Locate the cell with the specified text and output its [X, Y] center coordinate. 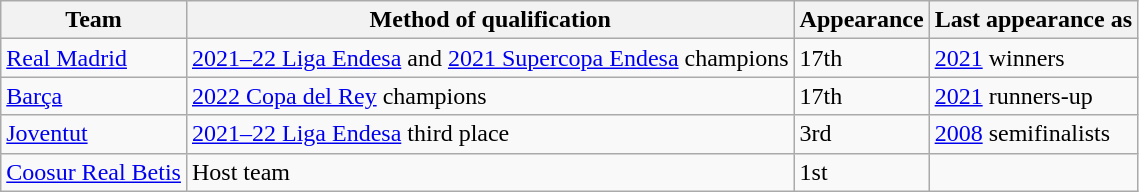
Appearance [862, 20]
1st [862, 172]
2021 winners [1033, 58]
3rd [862, 134]
2021–22 Liga Endesa third place [490, 134]
Method of qualification [490, 20]
2021–22 Liga Endesa and 2021 Supercopa Endesa champions [490, 58]
Last appearance as [1033, 20]
Joventut [94, 134]
2008 semifinalists [1033, 134]
Team [94, 20]
Coosur Real Betis [94, 172]
Host team [490, 172]
2021 runners-up [1033, 96]
Barça [94, 96]
2022 Copa del Rey champions [490, 96]
Real Madrid [94, 58]
